Determine the (x, y) coordinate at the center of the cell enclosing the given text.  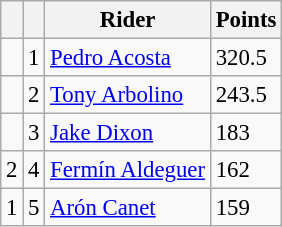
Rider (128, 20)
183 (246, 133)
Tony Arbolino (128, 95)
320.5 (246, 58)
162 (246, 170)
Arón Canet (128, 208)
159 (246, 208)
243.5 (246, 95)
5 (34, 208)
Points (246, 20)
4 (34, 170)
Pedro Acosta (128, 58)
Jake Dixon (128, 133)
3 (34, 133)
Fermín Aldeguer (128, 170)
